Determine the (X, Y) coordinate at the center of the cell enclosing the given text.  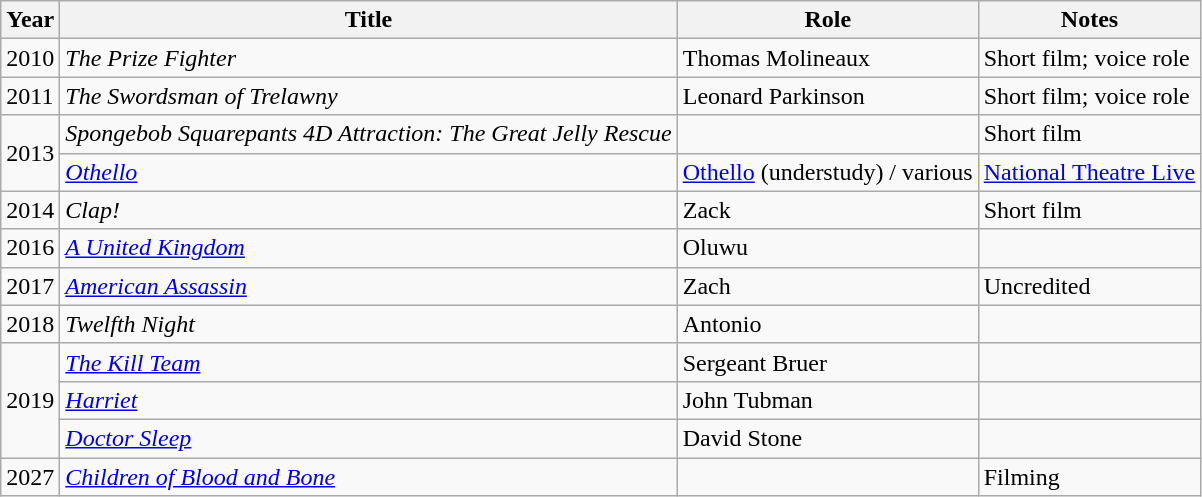
Antonio (828, 324)
Thomas Molineaux (828, 58)
Twelfth Night (368, 324)
2016 (30, 248)
American Assassin (368, 286)
John Tubman (828, 400)
2018 (30, 324)
2019 (30, 400)
The Kill Team (368, 362)
Year (30, 20)
A United Kingdom (368, 248)
Role (828, 20)
Harriet (368, 400)
2014 (30, 210)
2027 (30, 477)
Othello (understudy) / various (828, 172)
Clap! (368, 210)
2013 (30, 153)
Othello (368, 172)
Zack (828, 210)
2011 (30, 96)
Doctor Sleep (368, 438)
Children of Blood and Bone (368, 477)
2010 (30, 58)
The Swordsman of Trelawny (368, 96)
The Prize Fighter (368, 58)
Spongebob Squarepants 4D Attraction: The Great Jelly Rescue (368, 134)
Uncredited (1090, 286)
2017 (30, 286)
Notes (1090, 20)
Zach (828, 286)
Sergeant Bruer (828, 362)
Leonard Parkinson (828, 96)
Title (368, 20)
Oluwu (828, 248)
David Stone (828, 438)
Filming (1090, 477)
National Theatre Live (1090, 172)
